Determine the [x, y] coordinate at the center of the cell enclosing the given text.  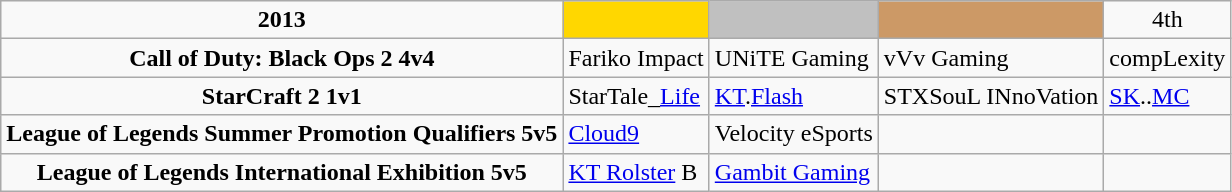
Call of Duty: Black Ops 2 4v4 [282, 58]
STXSouL INnoVation [991, 96]
KT Rolster B [636, 172]
UNiTE Gaming [794, 58]
compLexity [1168, 58]
StarCraft 2 1v1 [282, 96]
Velocity eSports [794, 134]
Cloud9 [636, 134]
KT.Flash [794, 96]
SK..MC [1168, 96]
4th [1168, 20]
League of Legends International Exhibition 5v5 [282, 172]
2013 [282, 20]
Gambit Gaming [794, 172]
Fariko Impact [636, 58]
StarTale_Life [636, 96]
League of Legends Summer Promotion Qualifiers 5v5 [282, 134]
vVv Gaming [991, 58]
